For the text-containing cell, return its midpoint in [x, y] coordinate format. 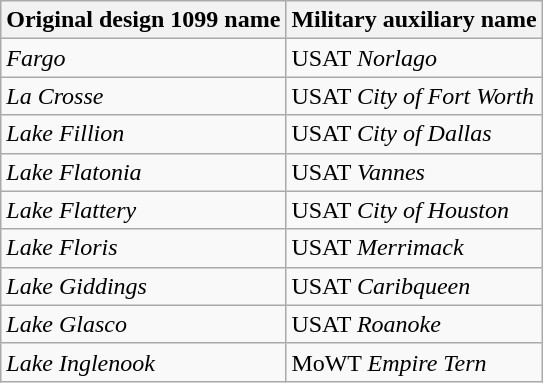
USAT Roanoke [414, 324]
Lake Flattery [144, 210]
USAT Merrimack [414, 248]
Lake Floris [144, 248]
Lake Inglenook [144, 362]
Original design 1099 name [144, 20]
Lake Fillion [144, 134]
Lake Giddings [144, 286]
MoWT Empire Tern [414, 362]
Lake Flatonia [144, 172]
La Crosse [144, 96]
Fargo [144, 58]
USAT City of Fort Worth [414, 96]
USAT City of Houston [414, 210]
Military auxiliary name [414, 20]
USAT City of Dallas [414, 134]
USAT Vannes [414, 172]
USAT Norlago [414, 58]
USAT Caribqueen [414, 286]
Lake Glasco [144, 324]
